Determine the (X, Y) coordinate at the center of the cell enclosing the given text.  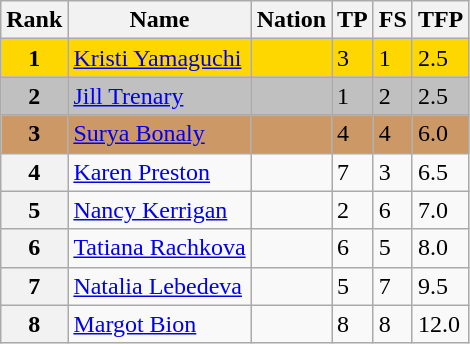
6.5 (440, 172)
9.5 (440, 286)
Nancy Kerrigan (160, 210)
Kristi Yamaguchi (160, 58)
FS (392, 20)
8.0 (440, 248)
6.0 (440, 134)
Nation (291, 20)
Tatiana Rachkova (160, 248)
Surya Bonaly (160, 134)
Name (160, 20)
Jill Trenary (160, 96)
Margot Bion (160, 324)
Natalia Lebedeva (160, 286)
TFP (440, 20)
TP (353, 20)
12.0 (440, 324)
Rank (34, 20)
7.0 (440, 210)
Karen Preston (160, 172)
